Scan for the cell matching the given text and deliver its [x, y] coordinate at center. 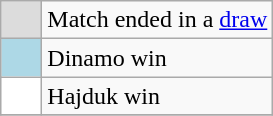
Hajduk win [158, 96]
Dinamo win [158, 58]
Match ended in a draw [158, 20]
